Return (x, y) of the center of cell containing provided text 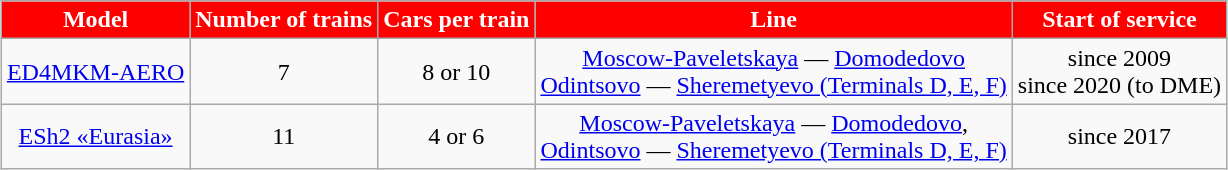
4 or 6 (456, 136)
since 2017 (1119, 136)
ED4MKM-AERO (95, 72)
11 (284, 136)
Line (774, 20)
Moscow-Paveletskaya — Domodedovo,Odintsovo — Sheremetyevo (Terminals D, E, F) (774, 136)
since 2009since 2020 (to DME) (1119, 72)
Cars per train (456, 20)
Moscow-Paveletskaya — DomodedovoOdintsovo — Sheremetyevo (Terminals D, E, F) (774, 72)
Model (95, 20)
8 or 10 (456, 72)
Start of service (1119, 20)
7 (284, 72)
Number of trains (284, 20)
ESh2 «Eurasia» (95, 136)
